Return (X, Y) of the center of cell containing provided text 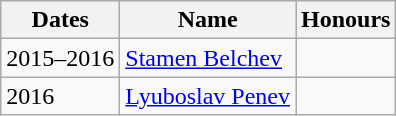
2015–2016 (60, 58)
Honours (346, 20)
Name (208, 20)
2016 (60, 96)
Lyuboslav Penev (208, 96)
Stamen Belchev (208, 58)
Dates (60, 20)
